Output the [x, y] coordinate of the center of the cell containing the given text.  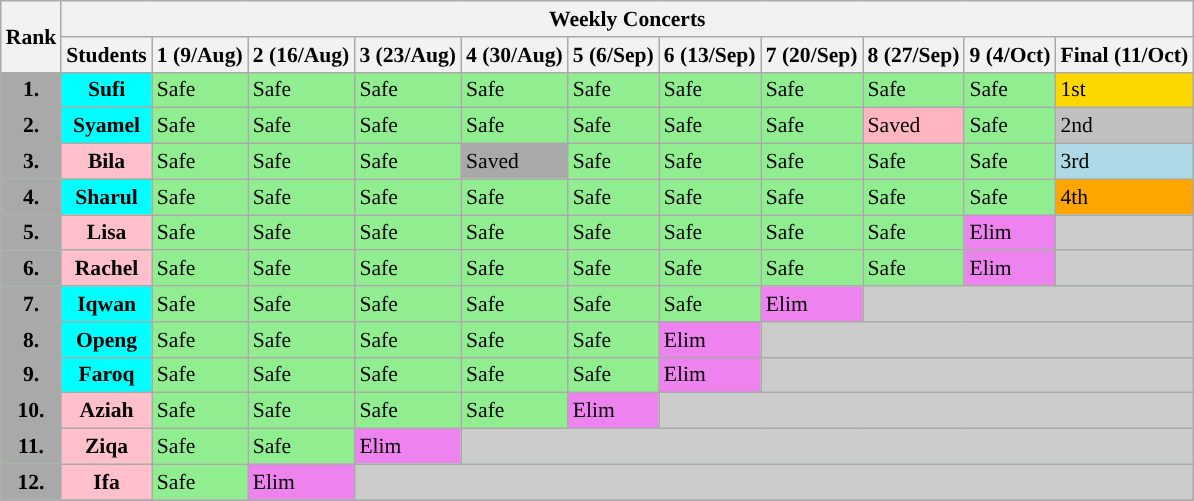
1st [1124, 90]
Faroq [106, 375]
Aziah [106, 411]
Syamel [106, 126]
2. [32, 126]
Rank [32, 36]
2 (16/Aug) [302, 55]
Final (11/Oct) [1124, 55]
Iqwan [106, 304]
1 (9/Aug) [200, 55]
Lisa [106, 233]
6 (13/Sep) [710, 55]
Openg [106, 340]
Sufi [106, 90]
4. [32, 197]
Students [106, 55]
Rachel [106, 269]
5. [32, 233]
8 (27/Sep) [914, 55]
4th [1124, 197]
3. [32, 162]
Weekly Concerts [627, 19]
12. [32, 482]
3rd [1124, 162]
Sharul [106, 197]
7. [32, 304]
10. [32, 411]
6. [32, 269]
9 (4/Oct) [1010, 55]
7 (20/Sep) [812, 55]
1. [32, 90]
Bila [106, 162]
Ifa [106, 482]
11. [32, 447]
8. [32, 340]
5 (6/Sep) [614, 55]
9. [32, 375]
Ziqa [106, 447]
2nd [1124, 126]
3 (23/Aug) [408, 55]
4 (30/Aug) [514, 55]
